Capture the cell that displays the provided text and extract its [X, Y] central coordinate. 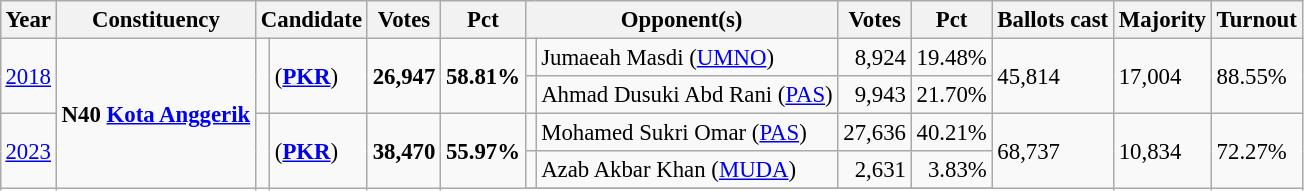
Constituency [156, 20]
72.27% [1256, 152]
2,631 [874, 170]
2018 [28, 76]
N40 Kota Anggerik [156, 113]
17,004 [1162, 76]
3.83% [952, 170]
27,636 [874, 133]
Opponent(s) [682, 20]
Candidate [311, 20]
Jumaeah Masdi (UMNO) [687, 57]
8,924 [874, 57]
38,470 [404, 152]
88.55% [1256, 76]
9,943 [874, 95]
Majority [1162, 20]
Mohamed Sukri Omar (PAS) [687, 133]
26,947 [404, 76]
68,737 [1052, 152]
58.81% [484, 76]
Year [28, 20]
Turnout [1256, 20]
10,834 [1162, 152]
40.21% [952, 133]
Ahmad Dusuki Abd Rani (PAS) [687, 95]
Azab Akbar Khan (MUDA) [687, 170]
45,814 [1052, 76]
21.70% [952, 95]
55.97% [484, 152]
19.48% [952, 57]
2023 [28, 152]
Ballots cast [1052, 20]
